Find where the given text appears and provide that cell's center as (X, Y) coordinate. 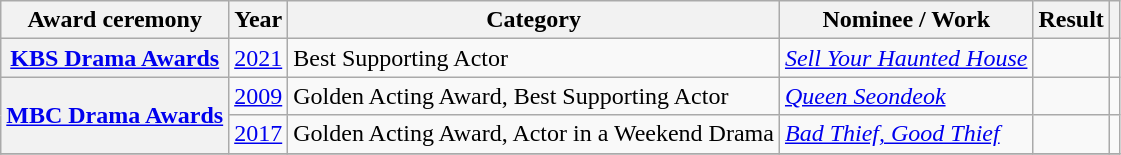
Bad Thief, Good Thief (906, 134)
Sell Your Haunted House (906, 58)
KBS Drama Awards (115, 58)
2021 (258, 58)
MBC Drama Awards (115, 115)
Nominee / Work (906, 20)
Golden Acting Award, Best Supporting Actor (534, 96)
Year (258, 20)
Queen Seondeok (906, 96)
Golden Acting Award, Actor in a Weekend Drama (534, 134)
Best Supporting Actor (534, 58)
2017 (258, 134)
Category (534, 20)
Result (1071, 20)
2009 (258, 96)
Award ceremony (115, 20)
